Return the (X, Y) coordinate for the center point of the cell that contains the specified text.  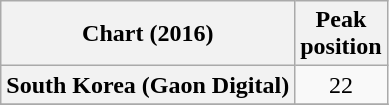
22 (341, 85)
Chart (2016) (148, 34)
Peakposition (341, 34)
South Korea (Gaon Digital) (148, 85)
